Detect which cell encompasses the target text, then output its (X, Y) center coordinate. 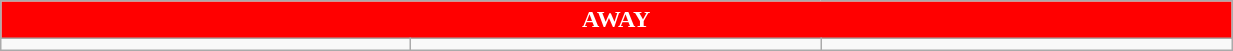
AWAY (616, 20)
